Return [X, Y] of the center of cell containing provided text 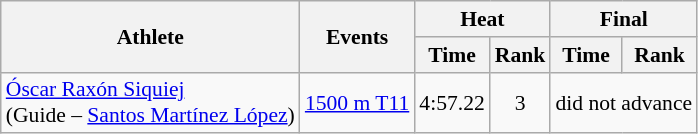
Óscar Raxón Siquiej(Guide – Santos Martínez López) [150, 102]
1500 m T11 [357, 102]
3 [520, 102]
Athlete [150, 36]
Final [624, 19]
Heat [482, 19]
4:57.22 [452, 102]
did not advance [624, 102]
Events [357, 36]
